Find where the given text appears and provide that cell's center as [X, Y] coordinate. 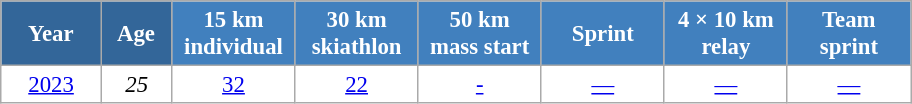
15 km individual [234, 34]
25 [136, 85]
Age [136, 34]
30 km skiathlon [356, 34]
4 × 10 km relay [726, 34]
22 [356, 85]
- [480, 85]
Year [52, 34]
2023 [52, 85]
50 km mass start [480, 34]
32 [234, 85]
Team sprint [848, 34]
Sprint [602, 34]
